Locate the cell with the specified text and output its [X, Y] center coordinate. 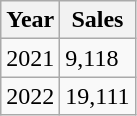
9,118 [98, 58]
Sales [98, 20]
2021 [30, 58]
2022 [30, 96]
19,111 [98, 96]
Year [30, 20]
